Pinpoint the cell where the given text exists, returning its (X, Y) midpoint coordinate. 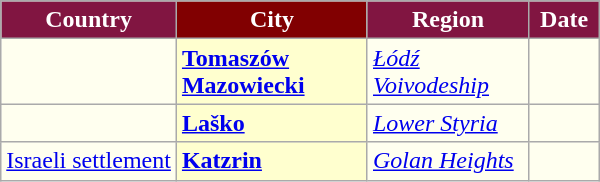
Region (448, 20)
Date (564, 20)
Golan Heights (448, 161)
Tomaszów Mazowiecki (272, 72)
City (272, 20)
Country (89, 20)
Lower Styria (448, 123)
Laško (272, 123)
Katzrin (272, 161)
Łódź Voivodeship (448, 72)
Israeli settlement (89, 161)
